Detect which cell encompasses the target text, then output its [x, y] center coordinate. 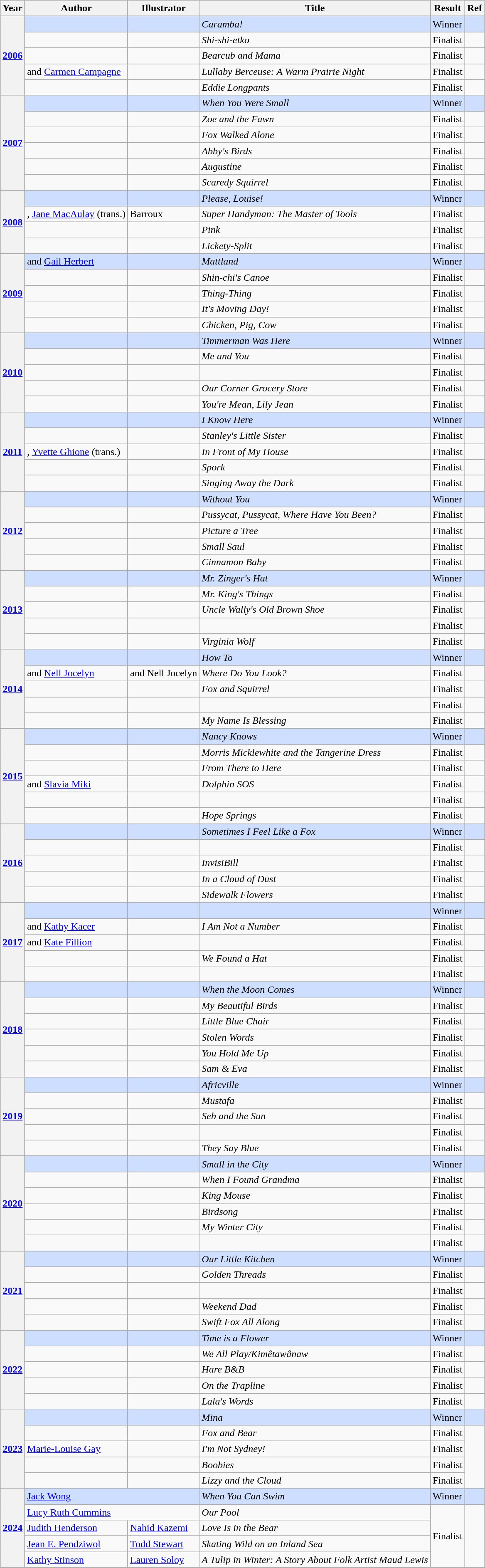
Small Saul [315, 547]
When You Were Small [315, 103]
and Kathy Kacer [76, 926]
Title [315, 8]
We All Play/Kimêtawânaw [315, 1354]
You Hold Me Up [315, 1053]
Super Handyman: The Master of Tools [315, 214]
In Front of My House [315, 451]
2010 [12, 372]
Stolen Words [315, 1037]
Shin-chi's Canoe [315, 277]
Abby's Birds [315, 151]
2021 [12, 1291]
Please, Louise! [315, 198]
Judith Henderson [76, 1528]
Barroux [163, 214]
Spork [315, 467]
Virginia Wolf [315, 641]
2019 [12, 1116]
My Beautiful Birds [315, 1006]
Mina [315, 1417]
When You Can Swim [315, 1496]
Me and You [315, 356]
Shi-shi-etko [315, 40]
Fox and Squirrel [315, 689]
Caramba! [315, 24]
Time is a Flower [315, 1338]
Author [76, 8]
2007 [12, 143]
Bearcub and Mama [315, 56]
and Kate Fillion [76, 942]
How To [315, 657]
Sam & Eva [315, 1069]
2011 [12, 451]
Lucy Ruth Cummins [112, 1512]
2009 [12, 293]
Lizzy and the Cloud [315, 1481]
Boobies [315, 1464]
InvisiBill [315, 863]
Where Do You Look? [315, 673]
Dolphin SOS [315, 784]
Fox Walked Alone [315, 135]
From There to Here [315, 768]
2018 [12, 1029]
Hope Springs [315, 816]
Fox and Bear [315, 1433]
I Know Here [315, 420]
2012 [12, 531]
Mattland [315, 262]
Uncle Wally's Old Brown Shoe [315, 610]
They Say Blue [315, 1148]
Lauren Soloy [163, 1560]
Timmerman Was Here [315, 341]
2024 [12, 1528]
Lala's Words [315, 1401]
Scaredy Squirrel [315, 182]
2013 [12, 610]
Mr. King's Things [315, 594]
Result [447, 8]
Birdsong [315, 1212]
2016 [12, 863]
We Found a Hat [315, 958]
Jean E. Pendziwol [76, 1544]
Pink [315, 230]
Nancy Knows [315, 737]
In a Cloud of Dust [315, 879]
2006 [12, 56]
2017 [12, 942]
Golden Threads [315, 1275]
and Slavia Miki [76, 784]
Hare B&B [315, 1370]
I'm Not Sydney! [315, 1449]
Marie-Louise Gay [76, 1449]
Little Blue Chair [315, 1021]
Todd Stewart [163, 1544]
Our Little Kitchen [315, 1259]
Seb and the Sun [315, 1116]
A Tulip in Winter: A Story About Folk Artist Maud Lewis [315, 1560]
Nahid Kazemi [163, 1528]
Our Corner Grocery Store [315, 388]
Pussycat, Pussycat, Where Have You Been? [315, 515]
Jack Wong [112, 1496]
Ref [475, 8]
Zoe and the Fawn [315, 119]
Stanley's Little Sister [315, 435]
When I Found Grandma [315, 1180]
Thing-Thing [315, 293]
It's Moving Day! [315, 309]
2020 [12, 1203]
2008 [12, 222]
Singing Away the Dark [315, 483]
When the Moon Comes [315, 990]
Without You [315, 499]
, Yvette Ghione (trans.) [76, 451]
Picture a Tree [315, 531]
My Name Is Blessing [315, 721]
On the Trapline [315, 1385]
Cinnamon Baby [315, 562]
Swift Fox All Along [315, 1322]
2015 [12, 776]
2014 [12, 689]
Africville [315, 1085]
Sometimes I Feel Like a Fox [315, 831]
King Mouse [315, 1195]
You're Mean, Lily Jean [315, 404]
Augustine [315, 166]
Illustrator [163, 8]
Skating Wild on an Inland Sea [315, 1544]
Morris Micklewhite and the Tangerine Dress [315, 752]
Mustafa [315, 1101]
and Carmen Campagne [76, 72]
Our Pool [315, 1512]
and Gail Herbert [76, 262]
2022 [12, 1370]
Love Is in the Bear [315, 1528]
Lickety-Split [315, 246]
Chicken, Pig, Cow [315, 325]
My Winter City [315, 1227]
Year [12, 8]
Lullaby Berceuse: A Warm Prairie Night [315, 72]
, Jane MacAulay (trans.) [76, 214]
Small in the City [315, 1164]
Eddie Longpants [315, 87]
Mr. Zinger's Hat [315, 578]
I Am Not a Number [315, 926]
Kathy Stinson [76, 1560]
Weekend Dad [315, 1306]
2023 [12, 1449]
Sidewalk Flowers [315, 895]
